Search for the cell housing the specified text and yield its (X, Y) center coordinate. 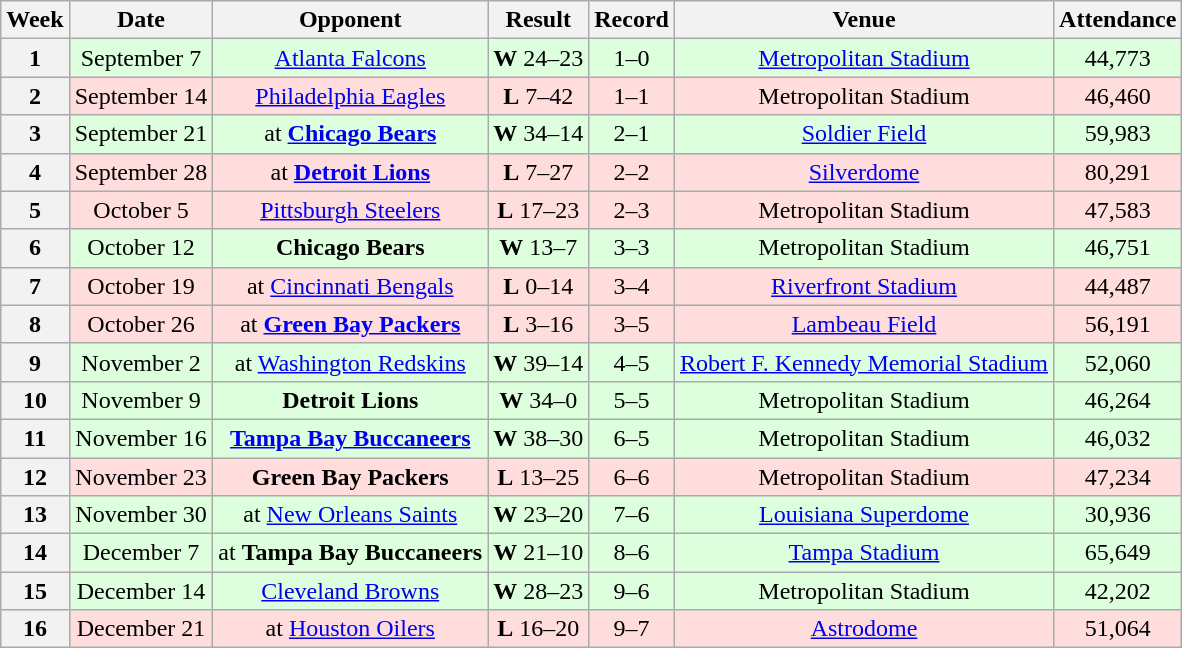
L 0–14 (538, 286)
at Washington Redskins (350, 362)
7 (35, 286)
47,234 (1118, 477)
Record (632, 20)
1–1 (632, 96)
2 (35, 96)
at Tampa Bay Buccaneers (350, 553)
at Houston Oilers (350, 629)
at Green Bay Packers (350, 324)
6–5 (632, 438)
2–3 (632, 210)
October 12 (141, 248)
47,583 (1118, 210)
at Chicago Bears (350, 134)
14 (35, 553)
at Cincinnati Bengals (350, 286)
7–6 (632, 515)
13 (35, 515)
September 28 (141, 172)
44,487 (1118, 286)
September 14 (141, 96)
W 21–10 (538, 553)
Louisiana Superdome (864, 515)
46,264 (1118, 400)
Riverfront Stadium (864, 286)
November 30 (141, 515)
51,064 (1118, 629)
W 39–14 (538, 362)
W 24–23 (538, 58)
11 (35, 438)
Detroit Lions (350, 400)
52,060 (1118, 362)
Cleveland Browns (350, 591)
3 (35, 134)
L 7–27 (538, 172)
2–2 (632, 172)
3–4 (632, 286)
9–7 (632, 629)
W 34–0 (538, 400)
46,032 (1118, 438)
W 34–14 (538, 134)
Green Bay Packers (350, 477)
Result (538, 20)
46,460 (1118, 96)
L 3–16 (538, 324)
9–6 (632, 591)
November 9 (141, 400)
October 26 (141, 324)
Soldier Field (864, 134)
at Detroit Lions (350, 172)
Tampa Stadium (864, 553)
Week (35, 20)
4–5 (632, 362)
December 21 (141, 629)
8–6 (632, 553)
Philadelphia Eagles (350, 96)
W 23–20 (538, 515)
Tampa Bay Buccaneers (350, 438)
W 28–23 (538, 591)
9 (35, 362)
Atlanta Falcons (350, 58)
46,751 (1118, 248)
November 2 (141, 362)
L 16–20 (538, 629)
1–0 (632, 58)
5 (35, 210)
15 (35, 591)
8 (35, 324)
80,291 (1118, 172)
10 (35, 400)
3–3 (632, 248)
Astrodome (864, 629)
42,202 (1118, 591)
L 7–42 (538, 96)
at New Orleans Saints (350, 515)
59,983 (1118, 134)
W 13–7 (538, 248)
L 13–25 (538, 477)
September 7 (141, 58)
Pittsburgh Steelers (350, 210)
3–5 (632, 324)
November 16 (141, 438)
October 5 (141, 210)
Attendance (1118, 20)
Robert F. Kennedy Memorial Stadium (864, 362)
November 23 (141, 477)
1 (35, 58)
Lambeau Field (864, 324)
6 (35, 248)
2–1 (632, 134)
W 38–30 (538, 438)
4 (35, 172)
L 17–23 (538, 210)
Venue (864, 20)
December 14 (141, 591)
September 21 (141, 134)
44,773 (1118, 58)
October 19 (141, 286)
12 (35, 477)
56,191 (1118, 324)
Chicago Bears (350, 248)
Silverdome (864, 172)
5–5 (632, 400)
65,649 (1118, 553)
Opponent (350, 20)
December 7 (141, 553)
Date (141, 20)
6–6 (632, 477)
30,936 (1118, 515)
16 (35, 629)
